Search for the cell housing the specified text and yield its (x, y) center coordinate. 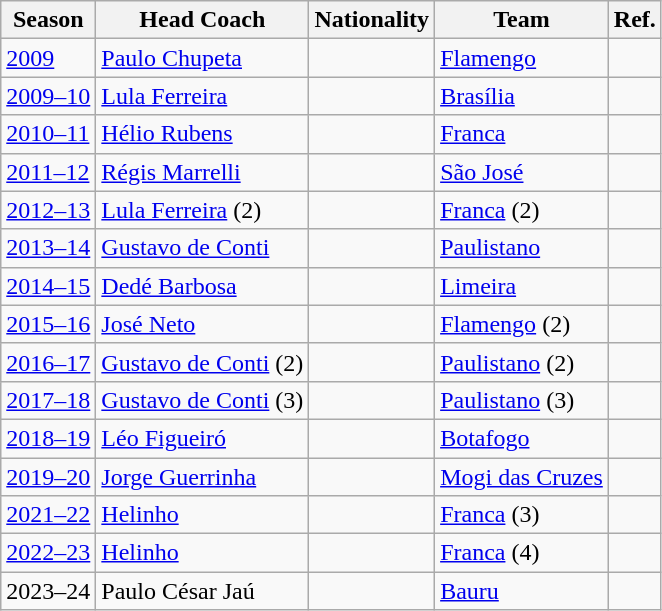
2010–11 (48, 134)
Paulistano (2) (522, 362)
São José (522, 172)
2015–16 (48, 324)
Jorge Guerrinha (202, 477)
2009 (48, 58)
Head Coach (202, 20)
Season (48, 20)
Mogi das Cruzes (522, 477)
2018–19 (48, 438)
2019–20 (48, 477)
Régis Marrelli (202, 172)
Paulo César Jaú (202, 591)
Botafogo (522, 438)
Gustavo de Conti (2) (202, 362)
Franca (3) (522, 515)
2009–10 (48, 96)
2023–24 (48, 591)
2014–15 (48, 286)
2022–23 (48, 553)
2017–18 (48, 400)
Brasília (522, 96)
Gustavo de Conti (202, 248)
Nationality (372, 20)
2012–13 (48, 210)
Limeira (522, 286)
2011–12 (48, 172)
Flamengo (2) (522, 324)
Paulo Chupeta (202, 58)
Dedé Barbosa (202, 286)
Flamengo (522, 58)
2021–22 (48, 515)
2013–14 (48, 248)
Gustavo de Conti (3) (202, 400)
Lula Ferreira (2) (202, 210)
Franca (522, 134)
Paulistano (3) (522, 400)
Hélio Rubens (202, 134)
Bauru (522, 591)
Léo Figueiró (202, 438)
Paulistano (522, 248)
José Neto (202, 324)
Team (522, 20)
Franca (4) (522, 553)
Franca (2) (522, 210)
Ref. (634, 20)
Lula Ferreira (202, 96)
2016–17 (48, 362)
